Identify which cell holds the provided text, then report its (X, Y) central coordinate. 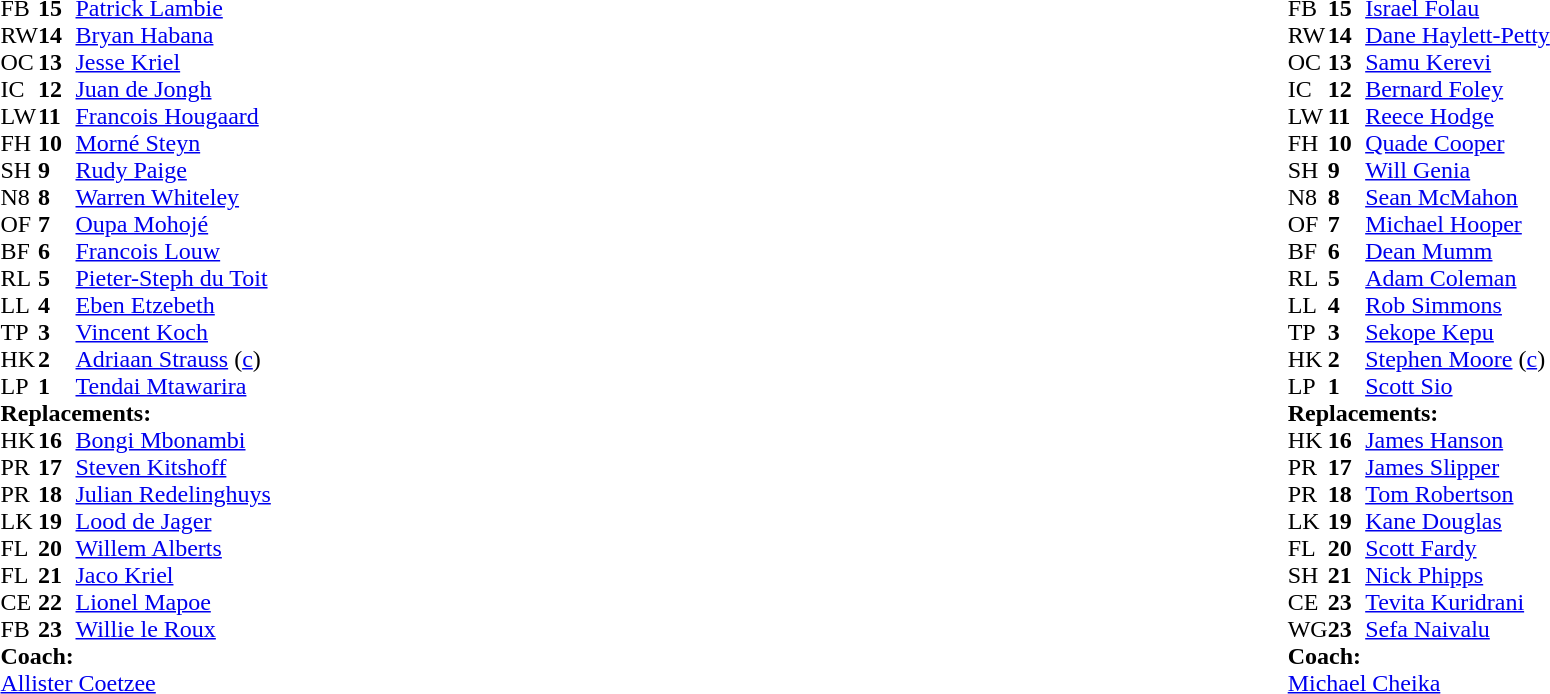
Lionel Mapoe (174, 602)
Tendai Mtawarira (174, 386)
Morné Steyn (174, 144)
Oupa Mohojé (174, 224)
Will Genia (1458, 170)
Kane Douglas (1458, 522)
FB (19, 630)
Adam Coleman (1458, 278)
Steven Kitshoff (174, 468)
Bongi Mbonambi (174, 440)
Francois Louw (174, 252)
22 (57, 602)
Samu Kerevi (1458, 62)
Michael Hooper (1458, 224)
Sekope Kepu (1458, 332)
Jaco Kriel (174, 576)
Lood de Jager (174, 522)
Jesse Kriel (174, 62)
Tevita Kuridrani (1458, 602)
Quade Cooper (1458, 144)
Dane Haylett-Petty (1458, 36)
Willem Alberts (174, 548)
Willie le Roux (174, 630)
Warren Whiteley (174, 198)
Rudy Paige (174, 170)
James Slipper (1458, 468)
Scott Sio (1458, 386)
Rob Simmons (1458, 306)
Pieter-Steph du Toit (174, 278)
Stephen Moore (c) (1458, 360)
WG (1308, 630)
Dean Mumm (1458, 252)
Adriaan Strauss (c) (174, 360)
Tom Robertson (1458, 494)
Francois Hougaard (174, 116)
Sean McMahon (1458, 198)
Sefa Naivalu (1458, 630)
Julian Redelinghuys (174, 494)
Bryan Habana (174, 36)
Reece Hodge (1458, 116)
Bernard Foley (1458, 90)
Vincent Koch (174, 332)
Scott Fardy (1458, 548)
Nick Phipps (1458, 576)
Juan de Jongh (174, 90)
Eben Etzebeth (174, 306)
James Hanson (1458, 440)
